From the cell containing the given text, extract its center point as [x, y] coordinate. 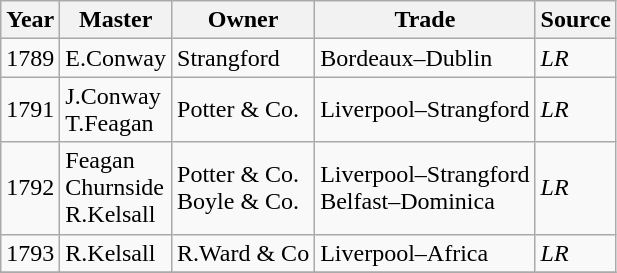
Potter & Co. [244, 110]
Master [116, 20]
1791 [30, 110]
R.Kelsall [116, 253]
E.Conway [116, 58]
FeaganChurnsideR.Kelsall [116, 188]
Strangford [244, 58]
J.ConwayT.Feagan [116, 110]
Trade [425, 20]
Year [30, 20]
Bordeaux–Dublin [425, 58]
1789 [30, 58]
1793 [30, 253]
Potter & Co.Boyle & Co. [244, 188]
Source [576, 20]
Liverpool–Africa [425, 253]
Liverpool–Strangford [425, 110]
Liverpool–StrangfordBelfast–Dominica [425, 188]
R.Ward & Co [244, 253]
Owner [244, 20]
1792 [30, 188]
